Provide the (x, y) coordinate of the cell's center where the given text is located.  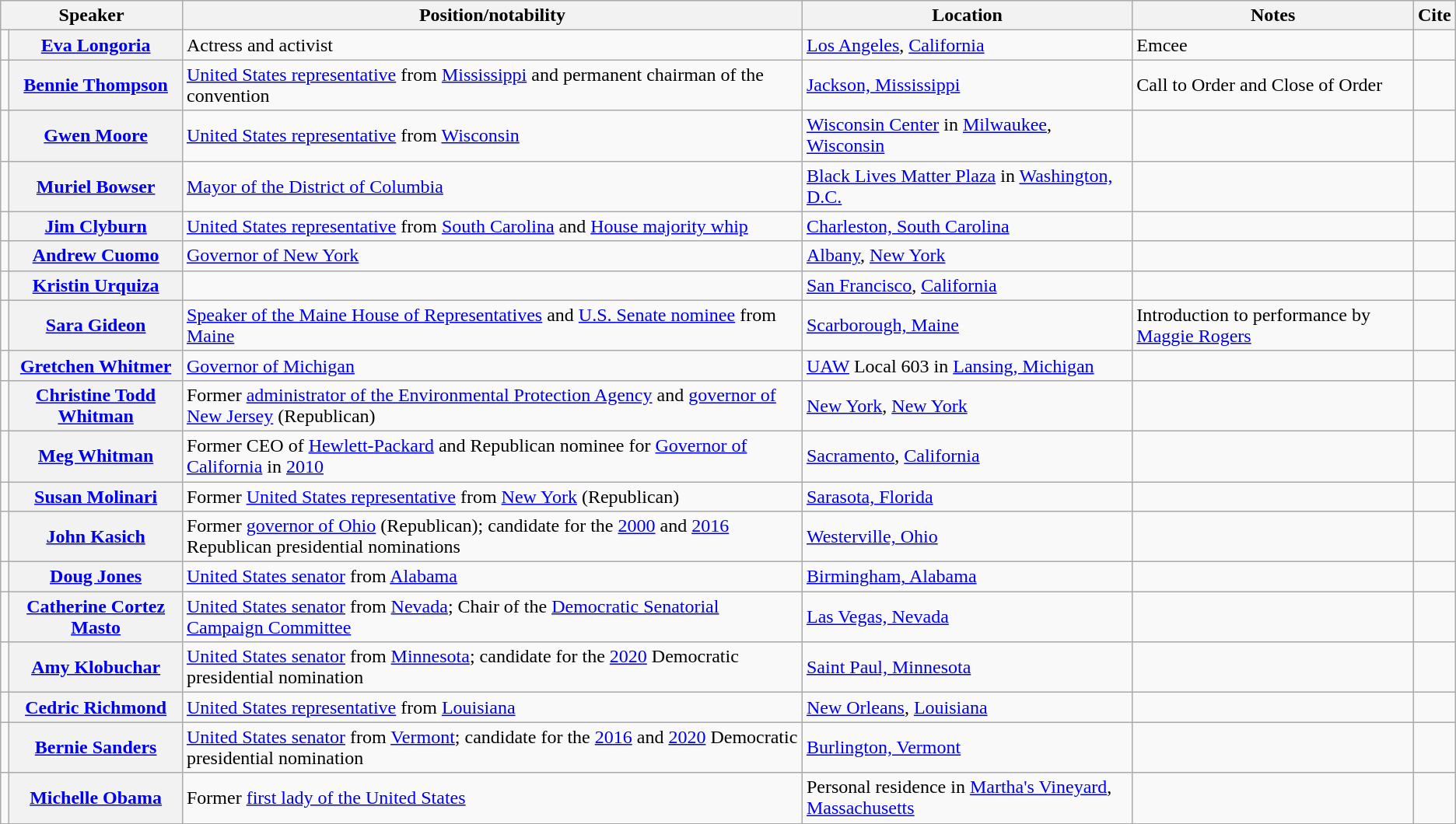
Speaker of the Maine House of Representatives and U.S. Senate nominee from Maine (492, 325)
Black Lives Matter Plaza in Washington, D.C. (967, 187)
Burlington, Vermont (967, 748)
New Orleans, Louisiana (967, 707)
Emcee (1273, 45)
Position/notability (492, 16)
Kristin Urquiza (96, 285)
Bennie Thompson (96, 86)
Personal residence in Martha's Vineyard, Massachusetts (967, 798)
United States senator from Nevada; Chair of the Democratic Senatorial Campaign Committee (492, 617)
Los Angeles, California (967, 45)
Former United States representative from New York (Republican) (492, 497)
San Francisco, California (967, 285)
Introduction to performance by Maggie Rogers (1273, 325)
United States representative from Wisconsin (492, 135)
Christine Todd Whitman (96, 406)
Saint Paul, Minnesota (967, 667)
Speaker (92, 16)
United States representative from Mississippi and permanent chairman of the convention (492, 86)
Meg Whitman (96, 456)
John Kasich (96, 536)
Governor of New York (492, 256)
Actress and activist (492, 45)
United States senator from Minnesota; candidate for the 2020 Democratic presidential nomination (492, 667)
Former first lady of the United States (492, 798)
Sarasota, Florida (967, 497)
Michelle Obama (96, 798)
Cedric Richmond (96, 707)
Cite (1434, 16)
Mayor of the District of Columbia (492, 187)
Las Vegas, Nevada (967, 617)
Birmingham, Alabama (967, 577)
Sacramento, California (967, 456)
Scarborough, Maine (967, 325)
Former administrator of the Environmental Protection Agency and governor of New Jersey (Republican) (492, 406)
Gwen Moore (96, 135)
UAW Local 603 in Lansing, Michigan (967, 365)
Former governor of Ohio (Republican); candidate for the 2000 and 2016 Republican presidential nominations (492, 536)
Andrew Cuomo (96, 256)
Charleston, South Carolina (967, 226)
Location (967, 16)
United States representative from South Carolina and House majority whip (492, 226)
United States representative from Louisiana (492, 707)
Susan Molinari (96, 497)
Sara Gideon (96, 325)
New York, New York (967, 406)
United States senator from Alabama (492, 577)
Albany, New York (967, 256)
Notes (1273, 16)
Amy Klobuchar (96, 667)
Eva Longoria (96, 45)
United States senator from Vermont; candidate for the 2016 and 2020 Democratic presidential nomination (492, 748)
Former CEO of Hewlett-Packard and Republican nominee for Governor of California in 2010 (492, 456)
Doug Jones (96, 577)
Wisconsin Center in Milwaukee, Wisconsin (967, 135)
Bernie Sanders (96, 748)
Jim Clyburn (96, 226)
Governor of Michigan (492, 365)
Muriel Bowser (96, 187)
Jackson, Mississippi (967, 86)
Westerville, Ohio (967, 536)
Gretchen Whitmer (96, 365)
Catherine Cortez Masto (96, 617)
Call to Order and Close of Order (1273, 86)
